Search for the cell housing the specified text and yield its [X, Y] center coordinate. 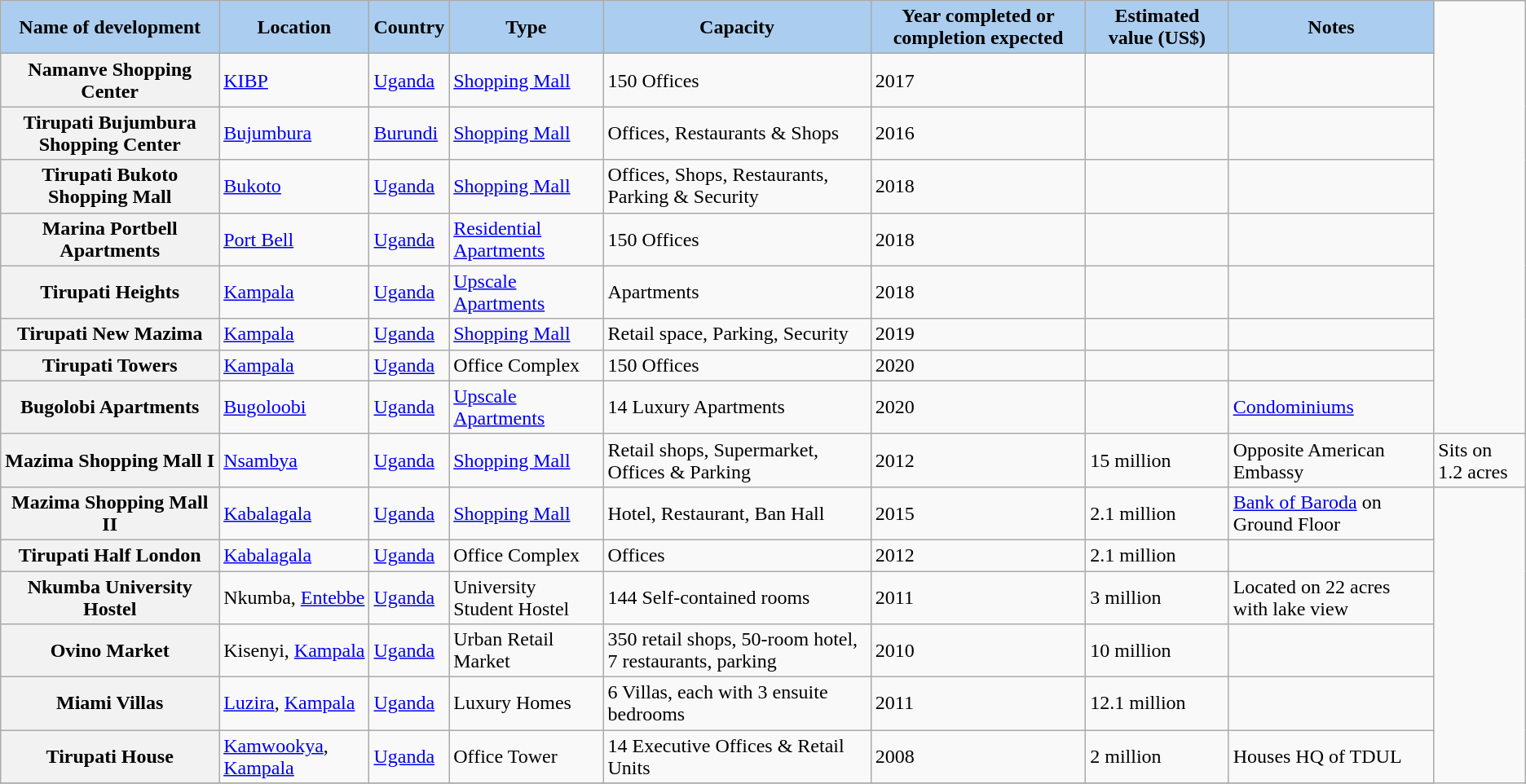
Bank of Baroda on Ground Floor [1331, 513]
University Student Hostel [527, 597]
Sits on 1.2 acres [1480, 460]
Location [294, 28]
Tirupati Bujumbura Shopping Center [110, 134]
Miami Villas [110, 704]
Notes [1331, 28]
3 million [1158, 597]
Luzira, Kampala [294, 704]
Offices [737, 555]
Bujumbura [294, 134]
10 million [1158, 650]
Mazima Shopping Mall II [110, 513]
Offices, Shops, Restaurants, Parking & Security [737, 186]
Tirupati Towers [110, 365]
Port Bell [294, 240]
Capacity [737, 28]
Name of development [110, 28]
Kamwookya, Kampala [294, 756]
Nsambya [294, 460]
Bugolobi Apartments [110, 407]
12.1 million [1158, 704]
Tirupati House [110, 756]
Year completed or completion expected [978, 28]
Estimated value (US$) [1158, 28]
2 million [1158, 756]
Hotel, Restaurant, Ban Hall [737, 513]
144 Self-contained rooms [737, 597]
2016 [978, 134]
Condominiums [1331, 407]
Kisenyi, Kampala [294, 650]
2008 [978, 756]
2019 [978, 334]
Houses HQ of TDUL [1331, 756]
Marina Portbell Apartments [110, 240]
Retail shops, Supermarket, Offices & Parking [737, 460]
Tirupati Bukoto Shopping Mall [110, 186]
Opposite American Embassy [1331, 460]
Tirupati Half London [110, 555]
Bugoloobi [294, 407]
Offices, Restaurants & Shops [737, 134]
2017 [978, 80]
2010 [978, 650]
Namanve Shopping Center [110, 80]
Luxury Homes [527, 704]
14 Luxury Apartments [737, 407]
Urban Retail Market [527, 650]
350 retail shops, 50-room hotel, 7 restaurants, parking [737, 650]
Nkumba University Hostel [110, 597]
Nkumba, Entebbe [294, 597]
14 Executive Offices & Retail Units [737, 756]
Burundi [409, 134]
2015 [978, 513]
Mazima Shopping Mall I [110, 460]
Office Tower [527, 756]
Type [527, 28]
Located on 22 acres with lake view [1331, 597]
Residential Apartments [527, 240]
Country [409, 28]
Apartments [737, 292]
15 million [1158, 460]
6 Villas, each with 3 ensuite bedrooms [737, 704]
Ovino Market [110, 650]
Tirupati New Mazima [110, 334]
Retail space, Parking, Security [737, 334]
Bukoto [294, 186]
Tirupati Heights [110, 292]
KIBP [294, 80]
